Determine the (x, y) coordinate at the center of the cell enclosing the given text.  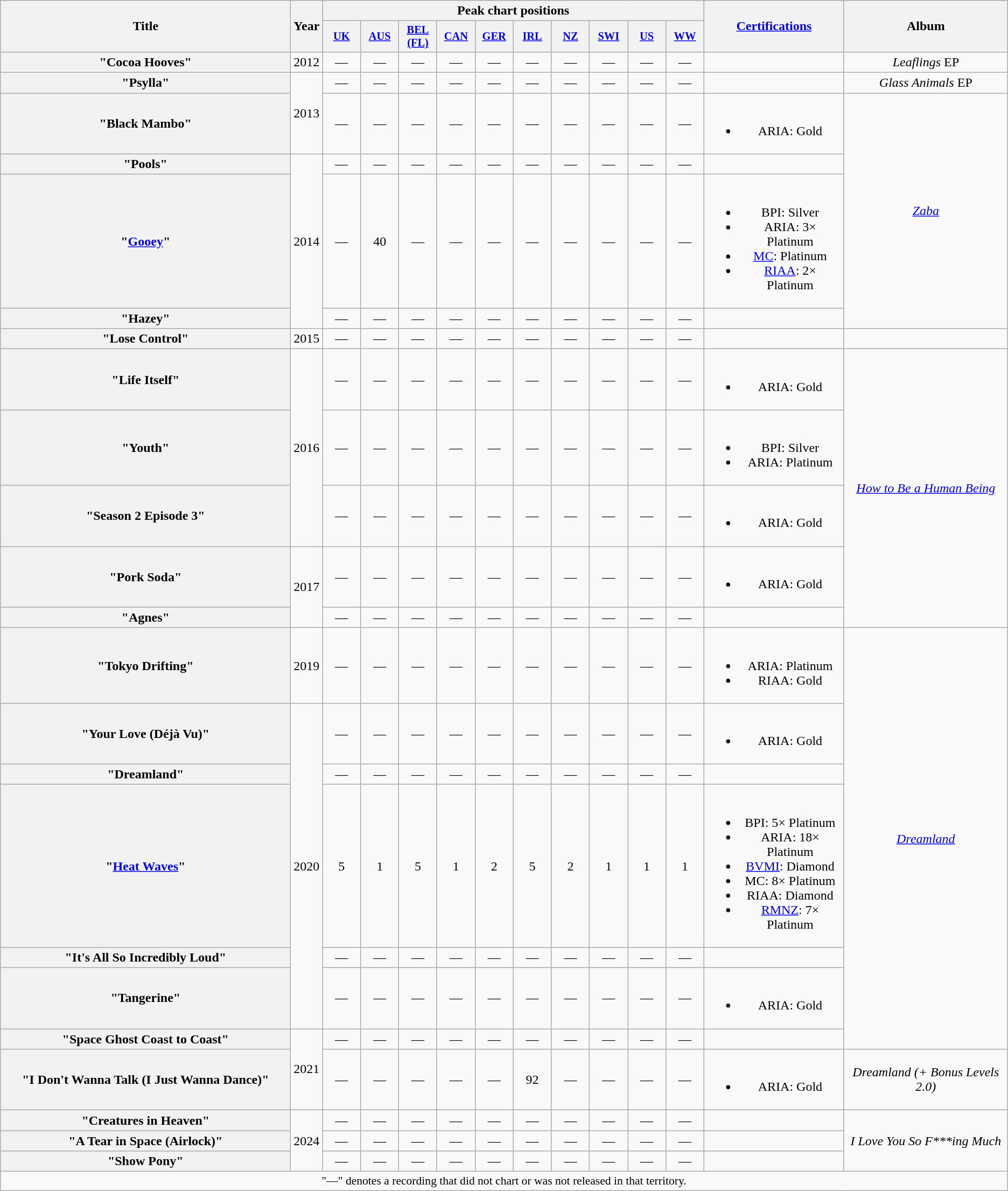
"Show Pony" (145, 1161)
WW (685, 37)
"Space Ghost Coast to Coast" (145, 1039)
Certifications (774, 26)
BEL(FL) (418, 37)
"Black Mambo" (145, 124)
40 (380, 241)
"Youth" (145, 448)
2013 (307, 113)
UK (341, 37)
Peak chart positions (514, 11)
"Life Itself" (145, 379)
SWI (608, 37)
"It's All So Incredibly Loud" (145, 957)
BPI: SilverARIA: Platinum (774, 448)
"Creatures in Heaven" (145, 1120)
2020 (307, 866)
2015 (307, 339)
US (647, 37)
2017 (307, 587)
I Love You So F***ing Much (926, 1141)
"Gooey" (145, 241)
Dreamland (+ Bonus Levels 2.0) (926, 1079)
"Your Love (Déjà Vu)" (145, 734)
"Tangerine" (145, 999)
"Heat Waves" (145, 866)
"A Tear in Space (Airlock)" (145, 1141)
2014 (307, 241)
NZ (571, 37)
Dreamland (926, 838)
2016 (307, 448)
Zaba (926, 211)
IRL (532, 37)
Glass Animals EP (926, 83)
Title (145, 26)
"Hazey" (145, 318)
"I Don't Wanna Talk (I Just Wanna Dance)" (145, 1079)
Album (926, 26)
2024 (307, 1141)
Year (307, 26)
BPI: SilverARIA: 3× PlatinumMC: PlatinumRIAA: 2× Platinum (774, 241)
CAN (456, 37)
GER (494, 37)
"Pools" (145, 164)
92 (532, 1079)
"Dreamland" (145, 774)
"Cocoa Hooves" (145, 62)
2019 (307, 665)
"—" denotes a recording that did not chart or was not released in that territory. (504, 1181)
"Lose Control" (145, 339)
"Tokyo Drifting" (145, 665)
"Pork Soda" (145, 576)
ARIA: PlatinumRIAA: Gold (774, 665)
2021 (307, 1070)
"Agnes" (145, 617)
2012 (307, 62)
How to Be a Human Being (926, 488)
"Psylla" (145, 83)
"Season 2 Episode 3" (145, 516)
BPI: 5× PlatinumARIA: 18× PlatinumBVMI: DiamondMC: 8× PlatinumRIAA: DiamondRMNZ: 7× Platinum (774, 866)
Leaflings EP (926, 62)
AUS (380, 37)
